Return (X, Y) of the center of cell containing provided text 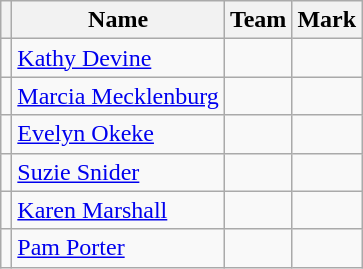
Mark (327, 20)
Kathy Devine (118, 58)
Karen Marshall (118, 210)
Evelyn Okeke (118, 134)
Marcia Mecklenburg (118, 96)
Pam Porter (118, 248)
Team (258, 20)
Suzie Snider (118, 172)
Name (118, 20)
